Search for the cell housing the specified text and yield its (x, y) center coordinate. 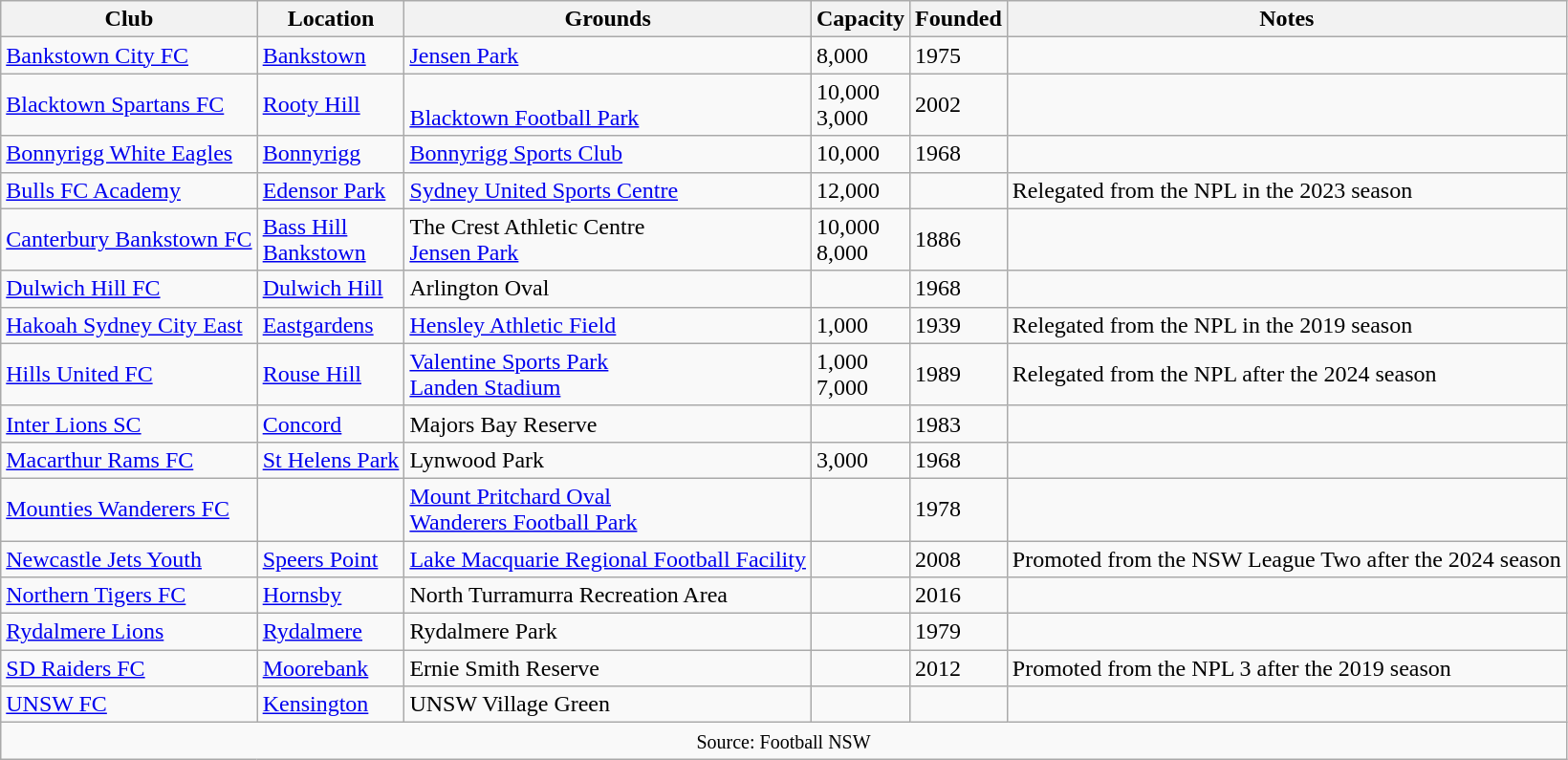
Blacktown Football Park (608, 105)
Speers Point (331, 559)
8,000 (860, 55)
Hensley Athletic Field (608, 325)
Promoted from the NPL 3 after the 2019 season (1287, 668)
Sydney United Sports Centre (608, 190)
1975 (959, 55)
UNSW FC (129, 705)
1886 (959, 239)
12,000 (860, 190)
Bonnyrigg Sports Club (608, 154)
3,000 (860, 460)
Location (331, 19)
Rouse Hill (331, 375)
Capacity (860, 19)
Mount Pritchard Oval Wanderers Football Park (608, 509)
Blacktown Spartans FC (129, 105)
Ernie Smith Reserve (608, 668)
1989 (959, 375)
10,000 (860, 154)
Dulwich Hill (331, 289)
Jensen Park (608, 55)
North Turramurra Recreation Area (608, 596)
Bulls FC Academy (129, 190)
Club (129, 19)
Northern Tigers FC (129, 596)
Bankstown City FC (129, 55)
Rydalmere (331, 632)
Promoted from the NSW League Two after the 2024 season (1287, 559)
Bonnyrigg White Eagles (129, 154)
Lake Macquarie Regional Football Facility (608, 559)
1978 (959, 509)
Bass Hill Bankstown (331, 239)
Lynwood Park (608, 460)
1979 (959, 632)
10,000 3,000 (860, 105)
Hakoah Sydney City East (129, 325)
UNSW Village Green (608, 705)
Rydalmere Park (608, 632)
Canterbury Bankstown FC (129, 239)
Source: Football NSW (784, 741)
Rydalmere Lions (129, 632)
Moorebank (331, 668)
Relegated from the NPL after the 2024 season (1287, 375)
Valentine Sports Park Landen Stadium (608, 375)
1,000 7,000 (860, 375)
Majors Bay Reserve (608, 423)
Founded (959, 19)
Hills United FC (129, 375)
SD Raiders FC (129, 668)
2012 (959, 668)
Bankstown (331, 55)
Mounties Wanderers FC (129, 509)
1939 (959, 325)
Hornsby (331, 596)
Inter Lions SC (129, 423)
Concord (331, 423)
The Crest Athletic Centre Jensen Park (608, 239)
Dulwich Hill FC (129, 289)
Arlington Oval (608, 289)
2016 (959, 596)
2008 (959, 559)
Notes (1287, 19)
Edensor Park (331, 190)
2002 (959, 105)
Bonnyrigg (331, 154)
1983 (959, 423)
Grounds (608, 19)
Relegated from the NPL in the 2023 season (1287, 190)
Eastgardens (331, 325)
St Helens Park (331, 460)
Newcastle Jets Youth (129, 559)
1,000 (860, 325)
10,000 8,000 (860, 239)
Kensington (331, 705)
Macarthur Rams FC (129, 460)
Relegated from the NPL in the 2019 season (1287, 325)
Rooty Hill (331, 105)
